Output the (X, Y) coordinate of the center of the cell containing the given text.  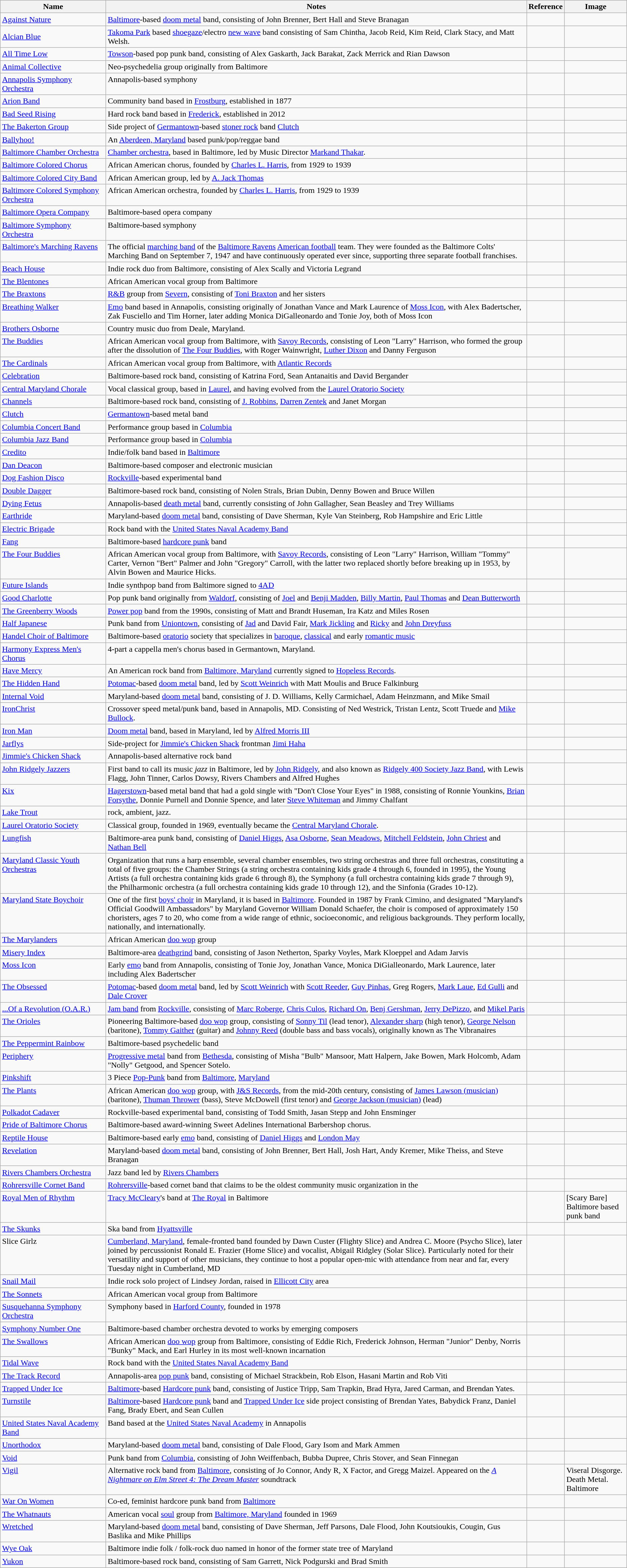
Baltimore Colored Chorus (53, 165)
The Peppermint Rainbow (53, 1043)
R&B group from Severn, consisting of Toni Braxton and her sisters (316, 294)
Indie rock solo project of Lindsey Jordan, raised in Ellicott City area (316, 1281)
Dog Fashion Disco (53, 478)
Notes (316, 7)
Future Islands (53, 585)
Laurel Oratorio Society (53, 825)
Susquehanna Symphony Orchestra (53, 1311)
Annapolis-based symphony (316, 84)
Classical group, founded in 1969, eventually became the Central Maryland Chorale. (316, 825)
Name (53, 7)
Baltimore-based symphony (316, 230)
Doom metal band, based in Maryland, led by Alfred Morris III (316, 731)
The Hidden Hand (53, 684)
Viseral Disgorge. Death Metal. Baltimore (596, 1479)
Indie rock duo from Baltimore, consisting of Alex Scally and Victoria Legrand (316, 269)
Have Mercy (53, 671)
Ska band from Hyattsville (316, 1229)
The Cardinals (53, 363)
Reference (545, 7)
IronChrist (53, 713)
Jimmie's Chicken Shack (53, 756)
Channels (53, 401)
Baltimore-based hardcore punk band (316, 542)
Punk band from Columbia, consisting of John Weiffenbach, Bubba Dupree, Chris Stover, and Sean Finnegan (316, 1457)
Symphony based in Harford County, founded in 1978 (316, 1311)
The Marylanders (53, 939)
Void (53, 1457)
Rockville-based experimental band (316, 478)
Baltimore-based award-winning Sweet Adelines International Barbershop chorus. (316, 1125)
Ballyhoo! (53, 139)
Baltimore-based rock band, consisting of J. Robbins, Darren Zentek and Janet Morgan (316, 401)
Community band based in Frostburg, established in 1877 (316, 101)
Baltimore-based rock band, consisting of Sam Garrett, Nick Podgurski and Brad Smith (316, 1561)
Animal Collective (53, 67)
Pinkshift (53, 1078)
Punk band from Uniontown, consisting of Jad and David Fair, Mark Jickling and Ricky and John Dreyfuss (316, 623)
Baltimore-based rock band, consisting of Nolen Strals, Brian Dubin, Denny Bowen and Bruce Willen (316, 491)
Indie/folk band based in Baltimore (316, 452)
Baltimore-based early emo band, consisting of Daniel Higgs and London May (316, 1138)
Baltimore-based psychedelic band (316, 1043)
Polkadot Cadaver (53, 1112)
Baltimore Symphony Orchestra (53, 230)
Maryland-based doom metal band, consisting of J. D. Williams, Kelly Carmichael, Adam Heinzmann, and Mike Smail (316, 696)
Jam band from Rockville, consisting of Marc Roberge, Chris Culos, Richard On, Benj Gershman, Jerry DePizzo, and Mikel Paris (316, 1009)
John Ridgely Jazzers (53, 774)
Annapolis-based death metal band, currently consisting of John Gallagher, Sean Beasley and Trey Williams (316, 503)
Baltimore-based composer and electronic musician (316, 465)
Maryland Classic Youth Orchestras (53, 873)
Potomac-based doom metal band, led by Scott Weinrich with Matt Moulis and Bruce Falkinburg (316, 684)
The Four Buddies (53, 563)
Country music duo from Deale, Maryland. (316, 329)
Wye Oak (53, 1549)
Annapolis Symphony Orchestra (53, 84)
Baltimore-based oratorio society that specializes in baroque, classical and early romantic music (316, 636)
4-part a cappella men's chorus based in Germantown, Maryland. (316, 653)
Wretched (53, 1531)
An American rock band from Baltimore, Maryland currently signed to Hopeless Records. (316, 671)
Misery Index (53, 952)
African American doo wop group (316, 939)
African American group, led by A. Jack Thomas (316, 178)
Indie synthpop band from Baltimore signed to 4AD (316, 585)
Baltimore-based rock band, consisting of Katrina Ford, Sean Antanaitis and David Bergander (316, 376)
Revelation (53, 1155)
Lungfish (53, 843)
Celebration (53, 376)
Side project of Germantown-based stoner rock band Clutch (316, 127)
Clutch (53, 414)
Potomac-based doom metal band, led by Scott Weinrich with Scott Reeder, Guy Pinhas, Greg Rogers, Mark Laue, Ed Gulli and Dale Crover (316, 991)
Good Charlotte (53, 598)
The Greenberry Woods (53, 611)
Baltimore-area deathgrind band, consisting of Jason Netherton, Sparky Voyles, Mark Kloeppel and Adam Jarvis (316, 952)
Jazz band led by Rivers Chambers (316, 1172)
Band based at the United States Naval Academy in Annapolis (316, 1427)
Earthride (53, 516)
The Braxtons (53, 294)
Dying Fetus (53, 503)
Annapolis-area pop punk band, consisting of Michael Strackbein, Rob Elson, Hasani Martin and Rob Viti (316, 1376)
Takoma Park based shoegaze/electro new wave band consisting of Sam Chintha, Jacob Reid, Kim Reid, Clark Stacy, and Matt Welsh. (316, 37)
African American vocal group from Baltimore, with Atlantic Records (316, 363)
Maryland-based doom metal band, consisting of Dave Sherman, Jeff Parsons, Dale Flood, John Koutsioukis, Cougin, Gus Baslika and Mike Phillips (316, 1531)
The Sonnets (53, 1294)
Brothers Osborne (53, 329)
Baltimore-based doom metal band, consisting of John Brenner, Bert Hall and Steve Branagan (316, 19)
American vocal soul group from Baltimore, Maryland founded in 1969 (316, 1514)
Early emo band from Annapolis, consisting of Tonie Joy, Jonathan Vance, Monica DiGialleonardo, Mark Laurence, later including Alex Badertscher (316, 970)
War On Women (53, 1501)
Yukon (53, 1561)
The Plants (53, 1095)
Turnstile (53, 1406)
Kix (53, 795)
Reptile House (53, 1138)
The Skunks (53, 1229)
The Bakerton Group (53, 127)
3 Piece Pop-Punk band from Baltimore, Maryland (316, 1078)
Symphony Number One (53, 1329)
Maryland-based doom metal band, consisting of Dale Flood, Gary Isom and Mark Ammen (316, 1445)
Against Nature (53, 19)
Baltimore-based chamber orchestra devoted to works by emerging composers (316, 1329)
Internal Void (53, 696)
Image (596, 7)
Alcian Blue (53, 37)
...Of a Revolution (O.A.R.) (53, 1009)
Fang (53, 542)
rock, ambient, jazz. (316, 812)
Baltimore Opera Company (53, 212)
Iron Man (53, 731)
United States Naval Academy Band (53, 1427)
The Blentones (53, 281)
Power pop band from the 1990s, consisting of Matt and Brandt Huseman, Ira Katz and Miles Rosen (316, 611)
Jarflys (53, 743)
The Obsessed (53, 991)
Maryland-based doom metal band, consisting of John Brenner, Bert Hall, Josh Hart, Andy Kremer, Mike Theiss, and Steve Branagan (316, 1155)
Baltimore-based Hardcore punk band, consisting of Justice Tripp, Sam Trapkin, Brad Hyra, Jared Carman, and Brendan Yates. (316, 1388)
Neo-psychedelia group originally from Baltimore (316, 67)
Baltimore Colored Symphony Orchestra (53, 195)
The Buddies (53, 346)
Tracy McCleary's band at The Royal in Baltimore (316, 1207)
Co-ed, feminist hardcore punk band from Baltimore (316, 1501)
Vigil (53, 1479)
Bad Seed Rising (53, 114)
Towson-based pop punk band, consisting of Alex Gaskarth, Jack Barakat, Zack Merrick and Rian Dawson (316, 54)
Royal Men of Rhythm (53, 1207)
Baltimore-based opera company (316, 212)
Electric Brigade (53, 529)
Chamber orchestra, based in Baltimore, led by Music Director Markand Thakar. (316, 152)
Rockville-based experimental band, consisting of Todd Smith, Jasan Stepp and John Ensminger (316, 1112)
Columbia Concert Band (53, 427)
Baltimore Chamber Orchestra (53, 152)
Rivers Chambers Orchestra (53, 1172)
Germantown-based metal band (316, 414)
Side-project for Jimmie's Chicken Shack frontman Jimi Haha (316, 743)
Moss Icon (53, 970)
Pop punk band originally from Waldorf, consisting of Joel and Benji Madden, Billy Martin, Paul Thomas and Dean Butterworth (316, 598)
Credito (53, 452)
Snail Mail (53, 1281)
African American chorus, founded by Charles L. Harris, from 1929 to 1939 (316, 165)
Half Japanese (53, 623)
Beach House (53, 269)
Dan Deacon (53, 465)
Trapped Under Ice (53, 1388)
Pride of Baltimore Chorus (53, 1125)
Baltimore Colored City Band (53, 178)
The Swallows (53, 1346)
Handel Choir of Baltimore (53, 636)
Maryland State Boychoir (53, 913)
Maryland-based doom metal band, consisting of Dave Sherman, Kyle Van Steinberg, Rob Hampshire and Eric Little (316, 516)
Rohrersville-based cornet band that claims to be the oldest community music organization in the (316, 1185)
Vocal classical group, based in Laurel, and having evolved from the Laurel Oratorio Society (316, 388)
Slice Girlz (53, 1255)
The Whatnauts (53, 1514)
Arion Band (53, 101)
[Scary Bare] Baltimore based punk band (596, 1207)
Unorthodox (53, 1445)
African American orchestra, founded by Charles L. Harris, from 1929 to 1939 (316, 195)
Annapolis-based alternative rock band (316, 756)
Lake Trout (53, 812)
Hard rock band based in Frederick, established in 2012 (316, 114)
Crossover speed metal/punk band, based in Annapolis, MD. Consisting of Ned Westrick, Tristan Lentz, Scott Truede and Mike Bullock. (316, 713)
Baltimore indie folk / folk-rock duo named in honor of the former state tree of Maryland (316, 1549)
The Orioles (53, 1026)
Columbia Jazz Band (53, 440)
The Track Record (53, 1376)
All Time Low (53, 54)
Breathing Walker (53, 311)
Rohrersville Cornet Band (53, 1185)
Baltimore-area punk band, consisting of Daniel Higgs, Asa Osborne, Sean Meadows, Mitchell Feldstein, John Chriest and Nathan Bell (316, 843)
Tidal Wave (53, 1363)
Periphery (53, 1060)
Baltimore's Marching Ravens (53, 251)
Harmony Express Men's Chorus (53, 653)
Central Maryland Chorale (53, 388)
Double Dagger (53, 491)
An Aberdeen, Maryland based punk/pop/reggae band (316, 139)
